Scan for the cell matching the given text and deliver its (X, Y) coordinate at center. 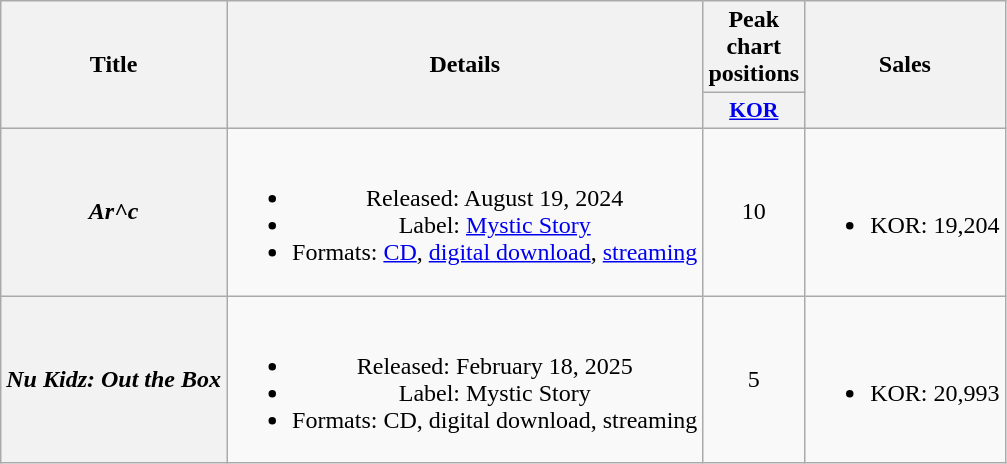
KOR: 20,993 (905, 380)
KOR: 19,204 (905, 212)
Released: February 18, 2025Label: Mystic StoryFormats: CD, digital download, streaming (465, 380)
Released: August 19, 2024Label: Mystic StoryFormats: CD, digital download, streaming (465, 212)
10 (754, 212)
Peak chart positions (754, 47)
Title (114, 65)
KOR (754, 111)
Sales (905, 65)
5 (754, 380)
Ar^c (114, 212)
Nu Kidz: Out the Box (114, 380)
Details (465, 65)
